Provide the (X, Y) coordinate of the cell's center where the given text is located.  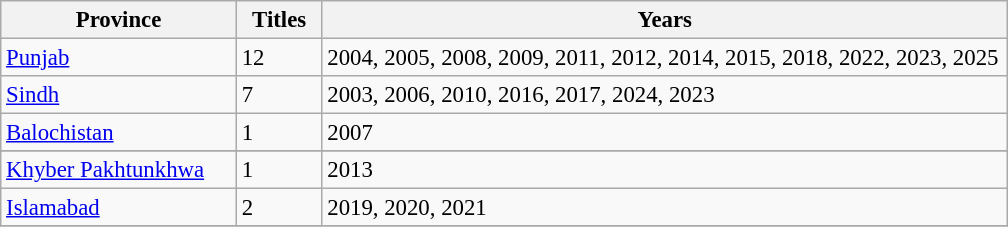
2019, 2020, 2021 (665, 208)
Sindh (119, 95)
7 (279, 95)
Years (665, 20)
2004, 2005, 2008, 2009, 2011, 2012, 2014, 2015, 2018, 2022, 2023, 2025 (665, 58)
2013 (665, 170)
Islamabad (119, 208)
Khyber Pakhtunkhwa (119, 170)
2007 (665, 133)
12 (279, 58)
Punjab (119, 58)
2003, 2006, 2010, 2016, 2017, 2024, 2023 (665, 95)
Titles (279, 20)
Balochistan (119, 133)
Province (119, 20)
2 (279, 208)
